Determine the [x, y] coordinate at the center of the cell enclosing the given text.  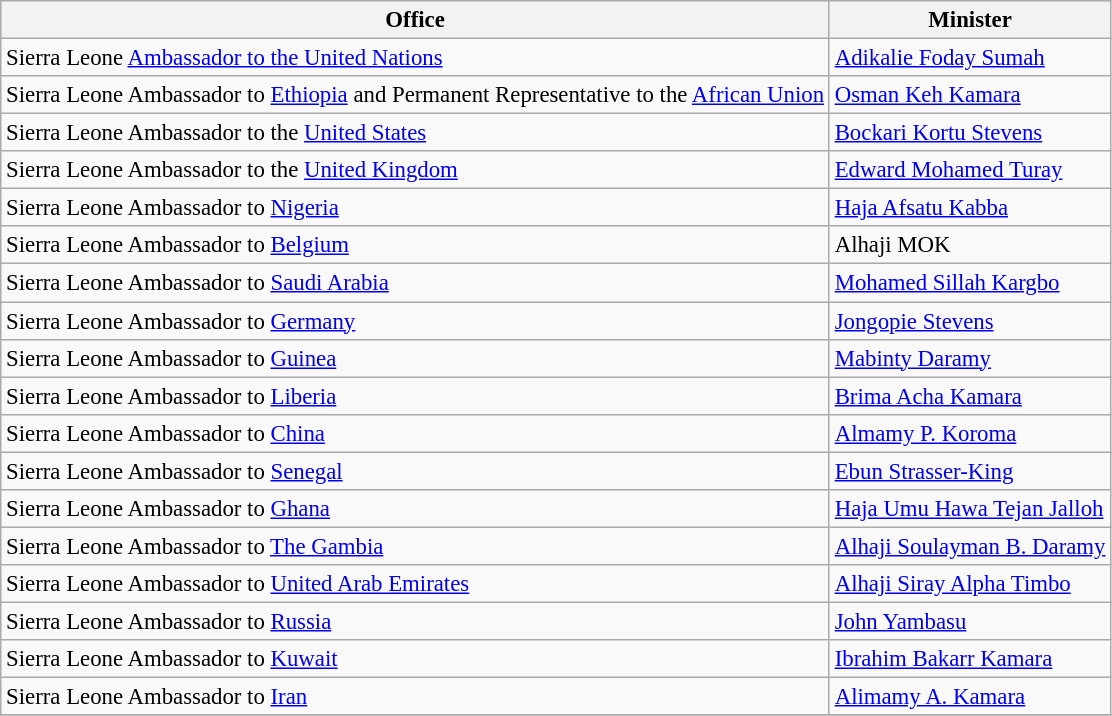
Osman Keh Kamara [970, 95]
Alhaji Soulayman B. Daramy [970, 546]
Edward Mohamed Turay [970, 170]
Sierra Leone Ambassador to the United Kingdom [416, 170]
Sierra Leone Ambassador to Nigeria [416, 208]
Mohamed Sillah Kargbo [970, 283]
Sierra Leone Ambassador to China [416, 433]
Sierra Leone Ambassador to The Gambia [416, 546]
Almamy P. Koroma [970, 433]
Sierra Leone Ambassador to Belgium [416, 245]
Sierra Leone Ambassador to Saudi Arabia [416, 283]
Mabinty Daramy [970, 358]
Adikalie Foday Sumah [970, 58]
Haja Umu Hawa Tejan Jalloh [970, 509]
Jongopie Stevens [970, 321]
Sierra Leone Ambassador to Germany [416, 321]
Minister [970, 20]
Sierra Leone Ambassador to United Arab Emirates [416, 584]
Sierra Leone Ambassador to Russia [416, 621]
Sierra Leone Ambassador to the United Nations [416, 58]
Sierra Leone Ambassador to Iran [416, 697]
Brima Acha Kamara [970, 396]
Ibrahim Bakarr Kamara [970, 659]
John Yambasu [970, 621]
Sierra Leone Ambassador to Ghana [416, 509]
Alimamy A. Kamara [970, 697]
Alhaji MOK [970, 245]
Sierra Leone Ambassador to Senegal [416, 471]
Ebun Strasser-King [970, 471]
Sierra Leone Ambassador to Ethiopia and Permanent Representative to the African Union [416, 95]
Sierra Leone Ambassador to the United States [416, 133]
Alhaji Siray Alpha Timbo [970, 584]
Office [416, 20]
Sierra Leone Ambassador to Kuwait [416, 659]
Sierra Leone Ambassador to Liberia [416, 396]
Sierra Leone Ambassador to Guinea [416, 358]
Haja Afsatu Kabba [970, 208]
Bockari Kortu Stevens [970, 133]
